Return the (x, y) coordinate for the center point of the cell that contains the specified text.  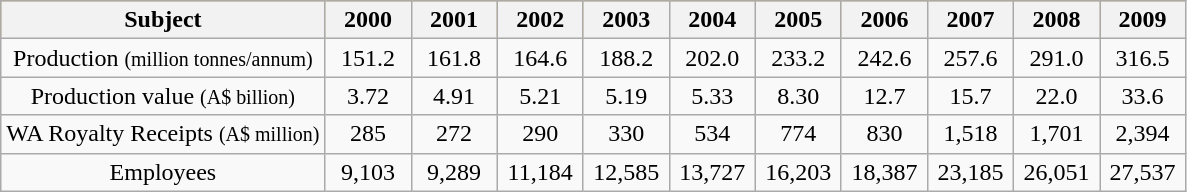
22.0 (1056, 96)
2008 (1056, 20)
9,289 (454, 172)
534 (712, 134)
13,727 (712, 172)
23,185 (970, 172)
Production (million tonnes/annum) (163, 58)
285 (368, 134)
2002 (540, 20)
1,518 (970, 134)
151.2 (368, 58)
Employees (163, 172)
8.30 (798, 96)
2001 (454, 20)
202.0 (712, 58)
5.19 (626, 96)
830 (884, 134)
233.2 (798, 58)
2006 (884, 20)
12.7 (884, 96)
4.91 (454, 96)
15.7 (970, 96)
290 (540, 134)
12,585 (626, 172)
164.6 (540, 58)
1,701 (1056, 134)
Subject (163, 20)
16,203 (798, 172)
2000 (368, 20)
2009 (1143, 20)
2,394 (1143, 134)
316.5 (1143, 58)
2004 (712, 20)
291.0 (1056, 58)
2005 (798, 20)
2003 (626, 20)
5.21 (540, 96)
Production value (A$ billion) (163, 96)
3.72 (368, 96)
242.6 (884, 58)
188.2 (626, 58)
26,051 (1056, 172)
2007 (970, 20)
5.33 (712, 96)
11,184 (540, 172)
18,387 (884, 172)
9,103 (368, 172)
774 (798, 134)
161.8 (454, 58)
257.6 (970, 58)
330 (626, 134)
27,537 (1143, 172)
272 (454, 134)
WA Royalty Receipts (A$ million) (163, 134)
33.6 (1143, 96)
